Scan for the cell matching the given text and deliver its (X, Y) coordinate at center. 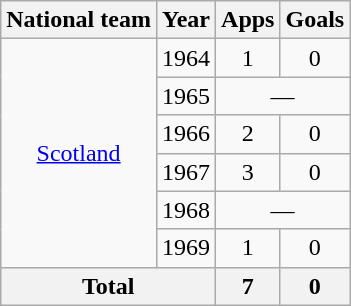
1967 (186, 172)
1965 (186, 96)
1964 (186, 58)
Scotland (79, 153)
1966 (186, 134)
Goals (315, 20)
3 (248, 172)
National team (79, 20)
1968 (186, 210)
Apps (248, 20)
7 (248, 286)
1969 (186, 248)
Year (186, 20)
2 (248, 134)
Total (108, 286)
